Identify which cell holds the provided text, then report its [X, Y] central coordinate. 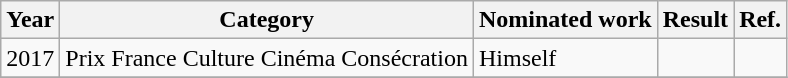
Nominated work [565, 20]
Category [267, 20]
Year [30, 20]
Prix France Culture Cinéma Consécration [267, 58]
Result [695, 20]
Himself [565, 58]
Ref. [760, 20]
2017 [30, 58]
